Detect which cell encompasses the target text, then output its (X, Y) center coordinate. 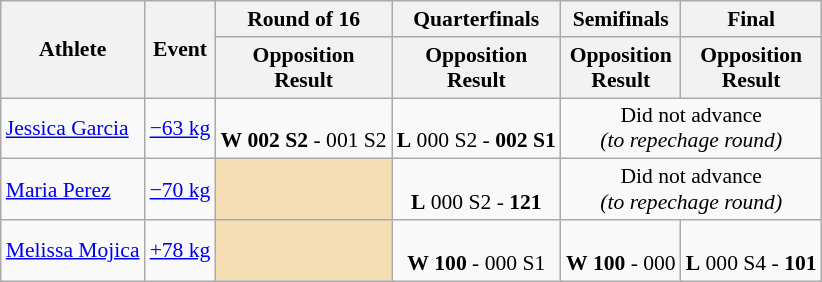
Melissa Mojica (73, 250)
+78 kg (180, 250)
Event (180, 50)
L 000 S4 - 101 (752, 250)
Quarterfinals (476, 19)
−63 kg (180, 128)
Round of 16 (303, 19)
Athlete (73, 50)
W 002 S2 - 001 S2 (303, 128)
W 100 - 000 S1 (476, 250)
Jessica Garcia (73, 128)
L 000 S2 - 121 (476, 190)
Final (752, 19)
Semifinals (621, 19)
Maria Perez (73, 190)
L 000 S2 - 002 S1 (476, 128)
W 100 - 000 (621, 250)
−70 kg (180, 190)
